Return [X, Y] of the center of cell containing provided text 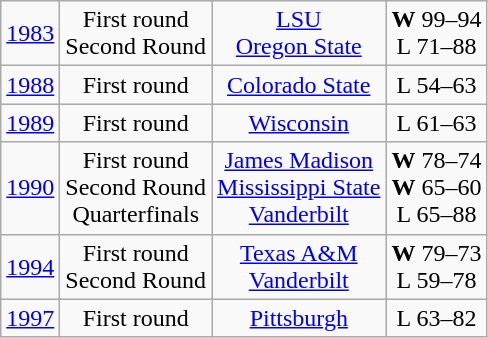
1983 [30, 34]
LSUOregon State [299, 34]
Wisconsin [299, 123]
Colorado State [299, 85]
L 61–63 [436, 123]
Texas A&MVanderbilt [299, 266]
1990 [30, 188]
1988 [30, 85]
W 99–94L 71–88 [436, 34]
1989 [30, 123]
1997 [30, 318]
James MadisonMississippi StateVanderbilt [299, 188]
Pittsburgh [299, 318]
W 79–73L 59–78 [436, 266]
1994 [30, 266]
L 54–63 [436, 85]
W 78–74W 65–60L 65–88 [436, 188]
L 63–82 [436, 318]
First roundSecond RoundQuarterfinals [136, 188]
